Determine the [X, Y] coordinate at the center of the cell enclosing the given text.  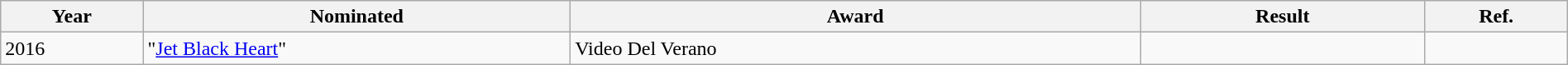
Year [72, 17]
Result [1283, 17]
"Jet Black Heart" [357, 48]
2016 [72, 48]
Nominated [357, 17]
Video Del Verano [855, 48]
Ref. [1496, 17]
Award [855, 17]
